Extract the (X, Y) coordinate from the center of the cell holding the provided text.  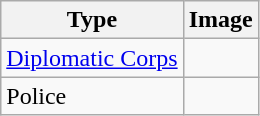
Image (220, 20)
Police (92, 96)
Diplomatic Corps (92, 58)
Type (92, 20)
